Return the [x, y] coordinate for the center point of the cell that contains the specified text.  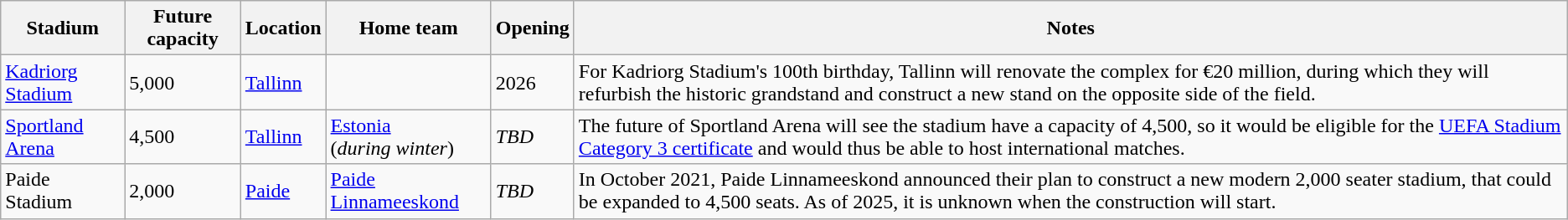
Sportland Arena [63, 137]
Kadriorg Stadium [63, 82]
Opening [533, 28]
Location [283, 28]
2026 [533, 82]
Paide Linnameeskond [409, 191]
Stadium [63, 28]
Notes [1070, 28]
2,000 [183, 191]
Home team [409, 28]
Estonia (during winter) [409, 137]
5,000 [183, 82]
Future capacity [183, 28]
Paide [283, 191]
Paide Stadium [63, 191]
4,500 [183, 137]
